Return (X, Y) of the center of cell containing provided text 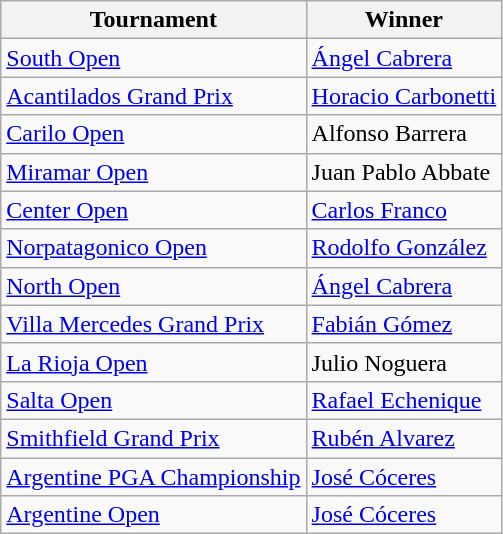
La Rioja Open (154, 362)
North Open (154, 286)
Argentine Open (154, 515)
Smithfield Grand Prix (154, 438)
Rafael Echenique (404, 400)
Juan Pablo Abbate (404, 172)
Alfonso Barrera (404, 134)
Fabián Gómez (404, 324)
Norpatagonico Open (154, 248)
Winner (404, 20)
Miramar Open (154, 172)
Rubén Alvarez (404, 438)
South Open (154, 58)
Horacio Carbonetti (404, 96)
Tournament (154, 20)
Center Open (154, 210)
Acantilados Grand Prix (154, 96)
Carilo Open (154, 134)
Julio Noguera (404, 362)
Villa Mercedes Grand Prix (154, 324)
Rodolfo González (404, 248)
Carlos Franco (404, 210)
Salta Open (154, 400)
Argentine PGA Championship (154, 477)
